Scan for the cell matching the given text and deliver its [X, Y] coordinate at center. 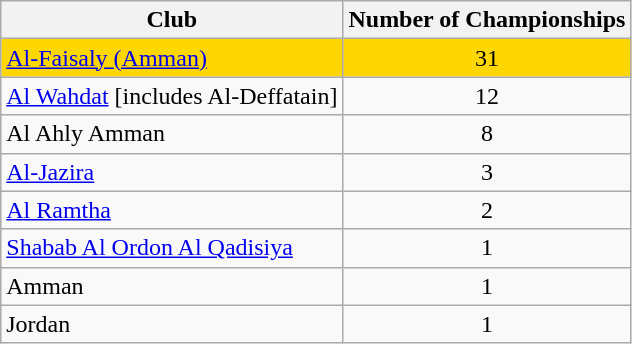
Number of Championships [487, 20]
Al Wahdat [includes Al-Deffatain] [172, 96]
8 [487, 134]
Amman [172, 286]
31 [487, 58]
Al-Faisaly (Amman) [172, 58]
Jordan [172, 324]
2 [487, 210]
Al-Jazira [172, 172]
Al Ramtha [172, 210]
3 [487, 172]
12 [487, 96]
Club [172, 20]
Shabab Al Ordon Al Qadisiya [172, 248]
Al Ahly Amman [172, 134]
